Scan for the cell matching the given text and deliver its (x, y) coordinate at center. 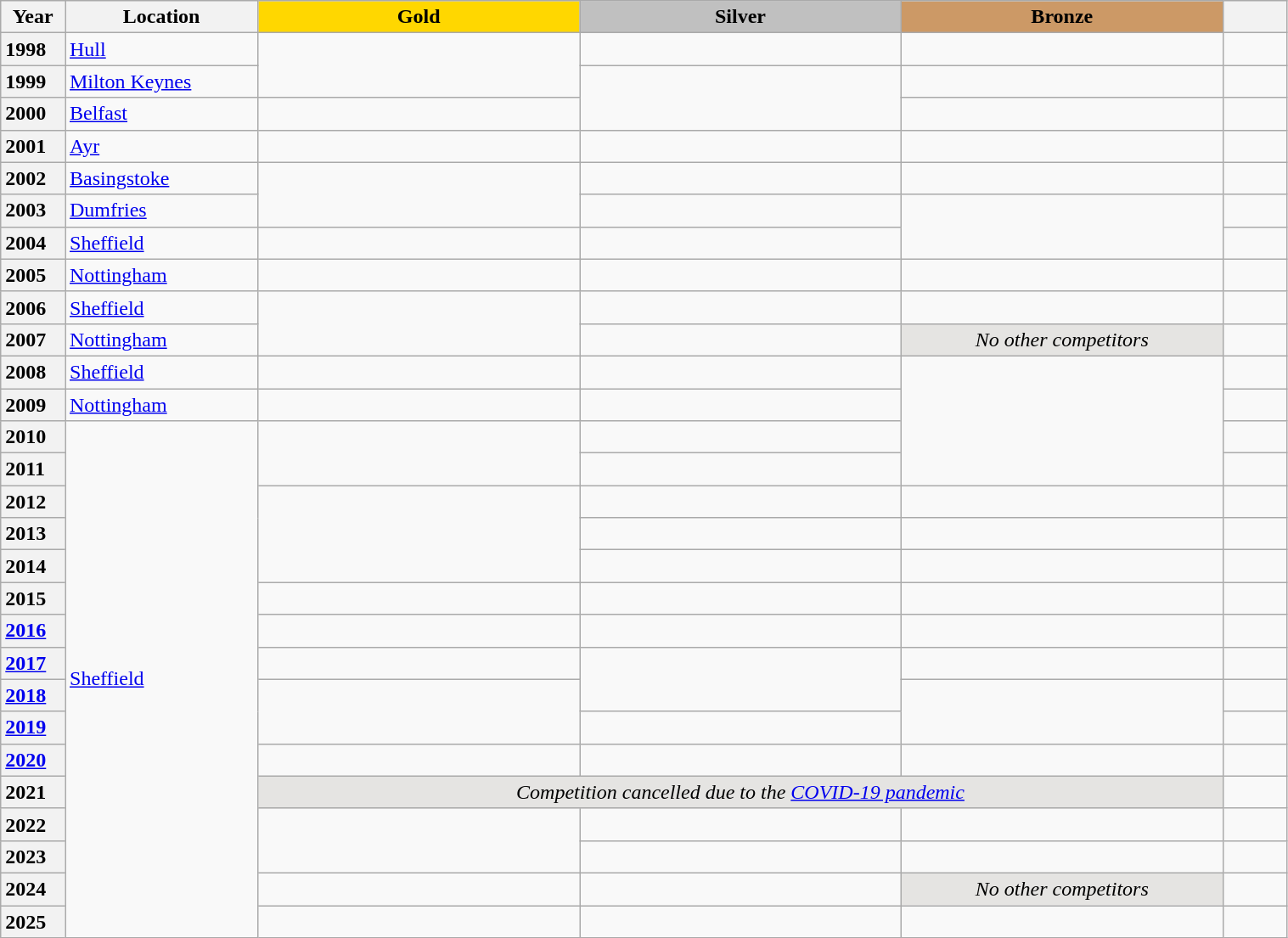
2023 (33, 857)
2009 (33, 405)
2006 (33, 307)
Ayr (161, 146)
Milton Keynes (161, 81)
2020 (33, 760)
2011 (33, 469)
2012 (33, 502)
2016 (33, 631)
2021 (33, 792)
2024 (33, 889)
2007 (33, 340)
2022 (33, 824)
2001 (33, 146)
Gold (419, 17)
2019 (33, 727)
2018 (33, 695)
2010 (33, 437)
2015 (33, 598)
Dumfries (161, 211)
2000 (33, 114)
1999 (33, 81)
2025 (33, 921)
2014 (33, 566)
Competition cancelled due to the COVID-19 pandemic (740, 792)
Basingstoke (161, 178)
Year (33, 17)
1998 (33, 49)
Hull (161, 49)
Location (161, 17)
2008 (33, 372)
2017 (33, 663)
2005 (33, 275)
Bronze (1061, 17)
2003 (33, 211)
2002 (33, 178)
Silver (740, 17)
2013 (33, 534)
Belfast (161, 114)
2004 (33, 243)
